Extract the (x, y) coordinate from the center of the cell holding the provided text.  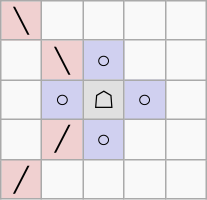
☖ (104, 100)
